Scan for the cell matching the given text and deliver its (X, Y) coordinate at center. 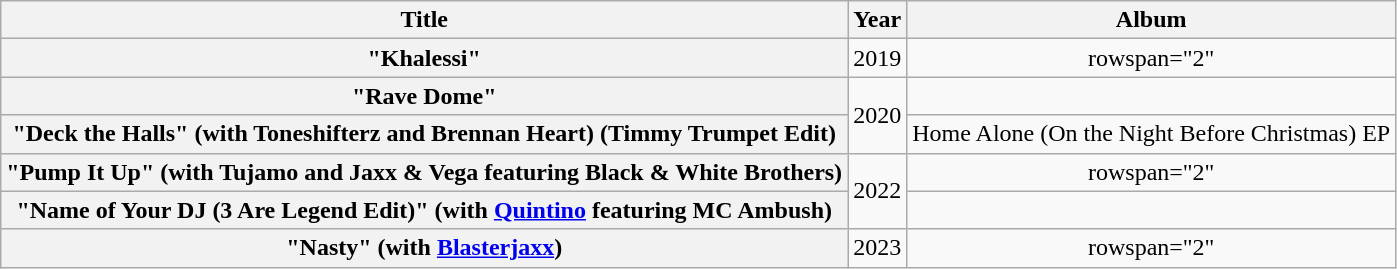
2022 (878, 191)
"Nasty" (with Blasterjaxx) (424, 248)
"Rave Dome" (424, 96)
"Khalessi" (424, 58)
Home Alone (On the Night Before Christmas) EP (1152, 134)
Album (1152, 20)
Year (878, 20)
2023 (878, 248)
2019 (878, 58)
"Name of Your DJ (3 Are Legend Edit)" (with Quintino featuring MC Ambush) (424, 210)
2020 (878, 115)
Title (424, 20)
"Pump It Up" (with Tujamo and Jaxx & Vega featuring Black & White Brothers) (424, 172)
"Deck the Halls" (with Toneshifterz and Brennan Heart) (Timmy Trumpet Edit) (424, 134)
